Determine the [X, Y] coordinate at the center of the cell enclosing the given text.  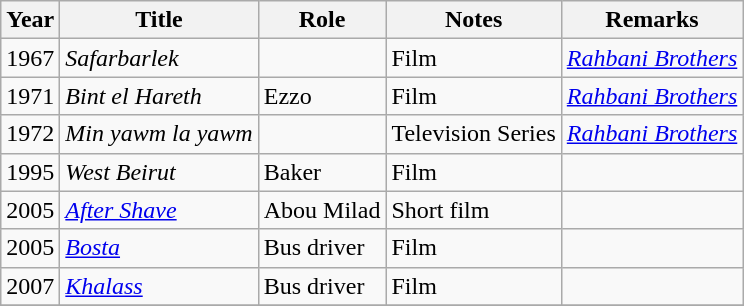
1971 [30, 96]
Bosta [159, 248]
1972 [30, 134]
1967 [30, 58]
Short film [474, 210]
1995 [30, 172]
Baker [322, 172]
Role [322, 20]
Safarbarlek [159, 58]
Bint el Hareth [159, 96]
Remarks [652, 20]
Year [30, 20]
2007 [30, 286]
Ezzo [322, 96]
After Shave [159, 210]
Title [159, 20]
West Beirut [159, 172]
Khalass [159, 286]
Min yawm la yawm [159, 134]
Abou Milad [322, 210]
Television Series [474, 134]
Notes [474, 20]
